For the text-containing cell, return its midpoint in [x, y] coordinate format. 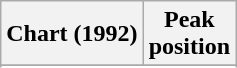
Peakposition [189, 34]
Chart (1992) [72, 34]
